Pinpoint the cell where the given text exists, returning its [x, y] midpoint coordinate. 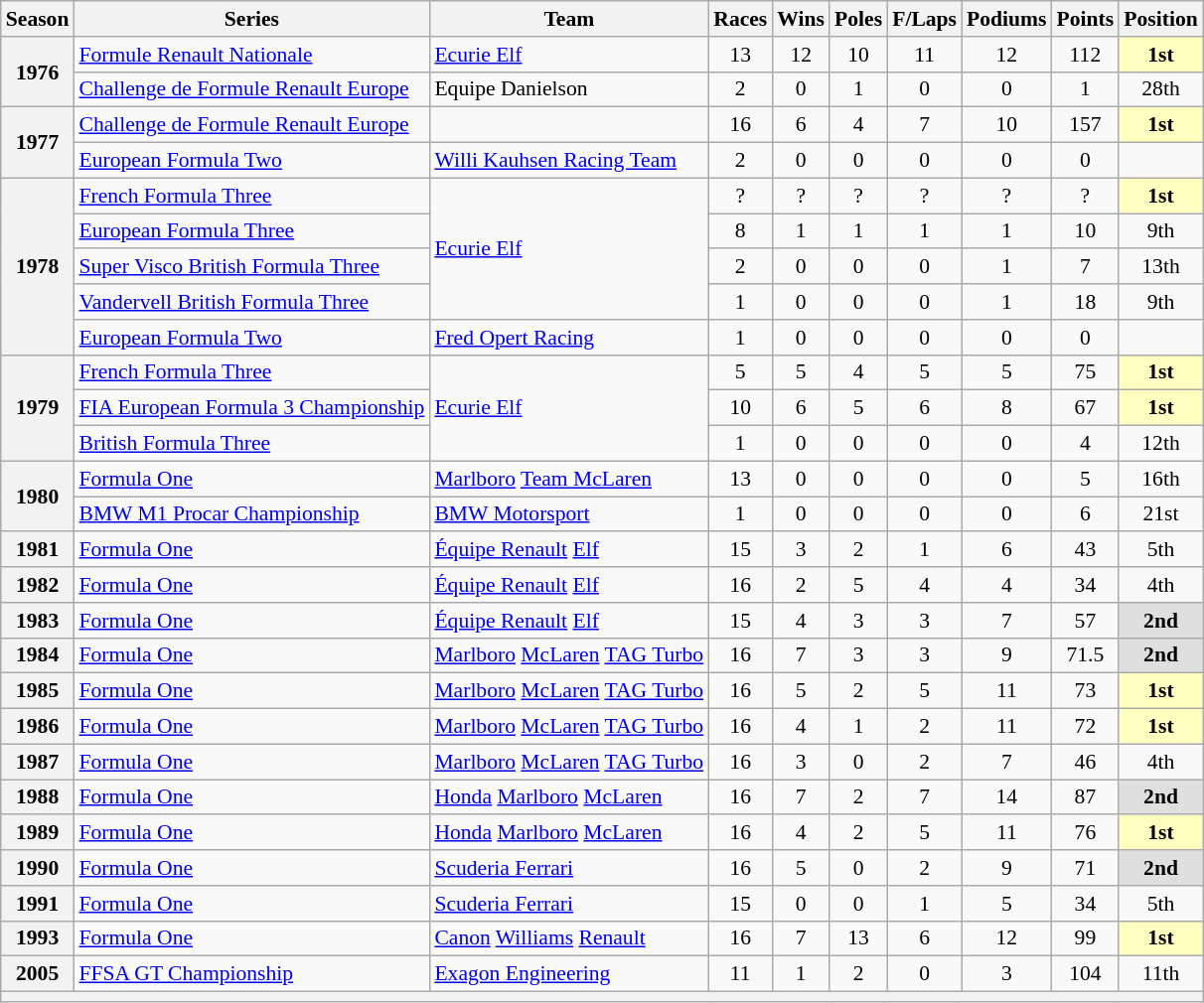
Formule Renault Nationale [251, 55]
1990 [38, 868]
157 [1086, 125]
13th [1160, 267]
1983 [38, 621]
72 [1086, 727]
Equipe Danielson [568, 89]
76 [1086, 833]
73 [1086, 691]
1976 [38, 72]
71 [1086, 868]
1978 [38, 266]
112 [1086, 55]
21st [1160, 514]
BMW Motorsport [568, 514]
Poles [858, 19]
1979 [38, 407]
18 [1086, 302]
1984 [38, 655]
Races [740, 19]
12th [1160, 444]
Fred Opert Racing [568, 338]
1989 [38, 833]
European Formula Three [251, 231]
Canon Williams Renault [568, 938]
Willi Kauhsen Racing Team [568, 161]
11th [1160, 974]
Team [568, 19]
28th [1160, 89]
1988 [38, 797]
Podiums [1007, 19]
99 [1086, 938]
1991 [38, 904]
67 [1086, 408]
1980 [38, 497]
16th [1160, 479]
2005 [38, 974]
87 [1086, 797]
Series [251, 19]
Points [1086, 19]
1986 [38, 727]
Season [38, 19]
FFSA GT Championship [251, 974]
1981 [38, 550]
FIA European Formula 3 Championship [251, 408]
75 [1086, 372]
104 [1086, 974]
Exagon Engineering [568, 974]
Marlboro Team McLaren [568, 479]
Super Visco British Formula Three [251, 267]
43 [1086, 550]
Position [1160, 19]
F/Laps [924, 19]
57 [1086, 621]
Wins [801, 19]
BMW M1 Procar Championship [251, 514]
1982 [38, 585]
1993 [38, 938]
1985 [38, 691]
46 [1086, 762]
British Formula Three [251, 444]
Vandervell British Formula Three [251, 302]
71.5 [1086, 655]
1977 [38, 143]
14 [1007, 797]
1987 [38, 762]
